Return [X, Y] of the center of cell containing provided text 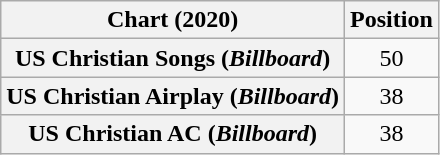
Chart (2020) [173, 20]
50 [392, 58]
US Christian Songs (Billboard) [173, 58]
US Christian Airplay (Billboard) [173, 96]
Position [392, 20]
US Christian AC (Billboard) [173, 134]
